Identify which cell holds the provided text, then report its [X, Y] central coordinate. 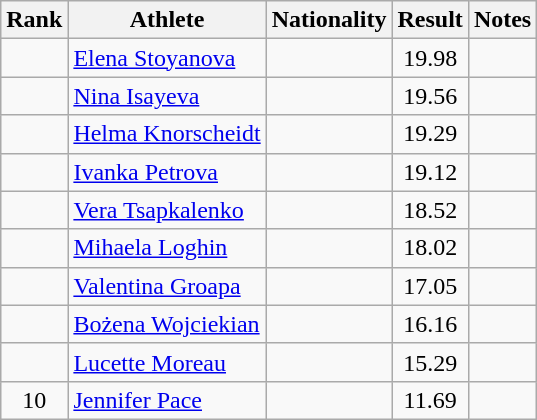
17.05 [430, 286]
Bożena Wojciekian [167, 324]
19.29 [430, 134]
Helma Knorscheidt [167, 134]
18.02 [430, 248]
Athlete [167, 20]
10 [34, 400]
Nationality [329, 20]
18.52 [430, 210]
19.98 [430, 58]
Vera Tsapkalenko [167, 210]
Rank [34, 20]
15.29 [430, 362]
Nina Isayeva [167, 96]
Elena Stoyanova [167, 58]
Ivanka Petrova [167, 172]
Mihaela Loghin [167, 248]
11.69 [430, 400]
19.12 [430, 172]
Result [430, 20]
16.16 [430, 324]
Lucette Moreau [167, 362]
Jennifer Pace [167, 400]
Valentina Groapa [167, 286]
Notes [502, 20]
19.56 [430, 96]
